From the cell containing the given text, extract its center point as [x, y] coordinate. 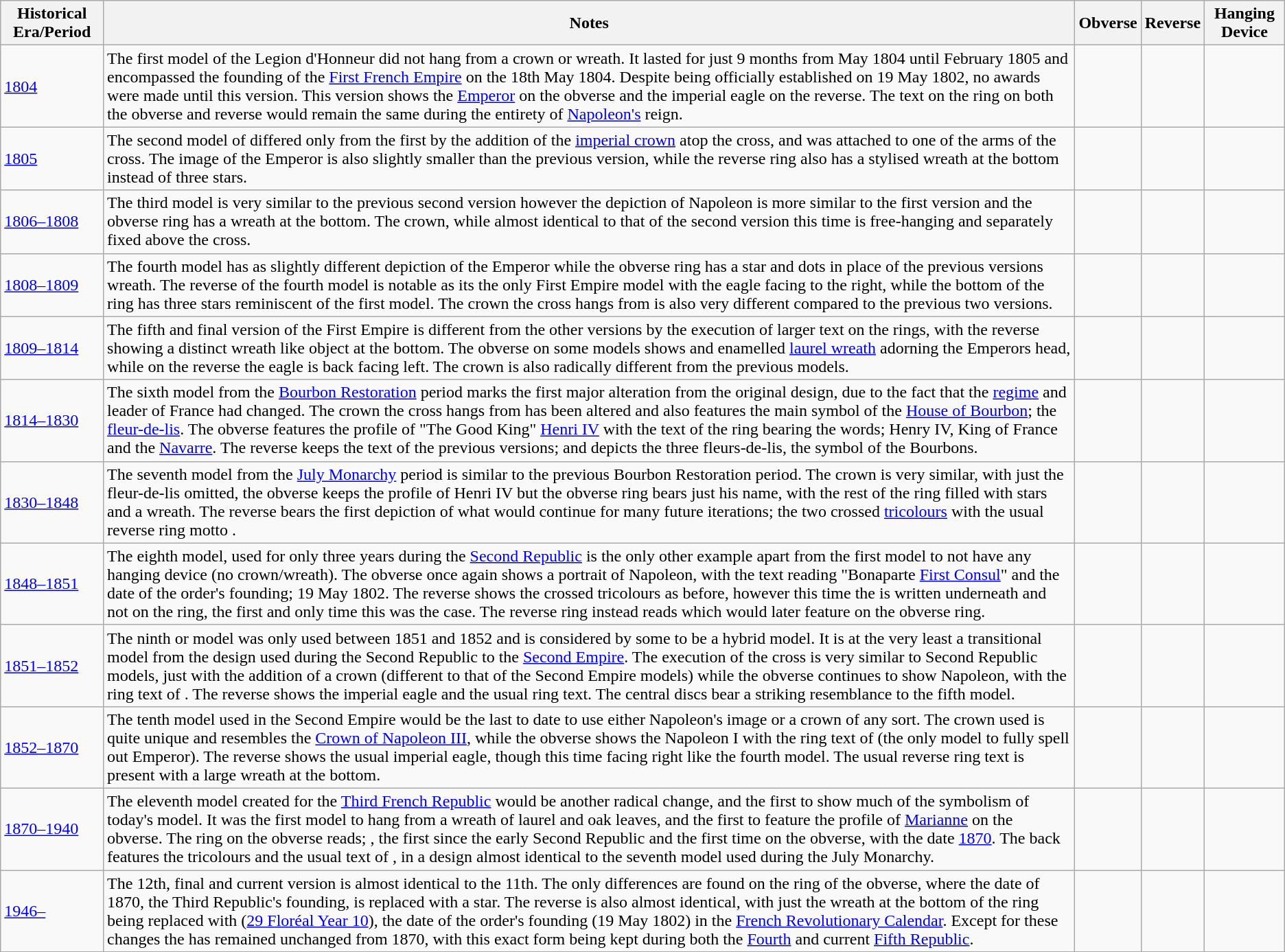
1852–1870 [52, 747]
1806–1808 [52, 222]
1805 [52, 159]
1870–1940 [52, 829]
1848–1851 [52, 583]
1830–1848 [52, 502]
Obverse [1108, 23]
1814–1830 [52, 420]
1851–1852 [52, 666]
Notes [589, 23]
1808–1809 [52, 285]
1946– [52, 912]
Hanging Device [1245, 23]
Reverse [1172, 23]
1809–1814 [52, 348]
Historical Era/Period [52, 23]
1804 [52, 86]
